Identify which cell holds the provided text, then report its [X, Y] central coordinate. 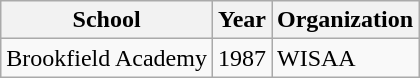
Organization [346, 20]
1987 [242, 58]
School [107, 20]
Brookfield Academy [107, 58]
WISAA [346, 58]
Year [242, 20]
